Capture the cell that displays the provided text and extract its [x, y] central coordinate. 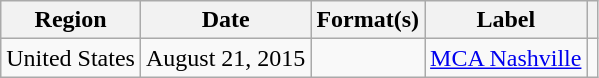
Region [71, 20]
MCA Nashville [506, 58]
Format(s) [368, 20]
August 21, 2015 [225, 58]
United States [71, 58]
Date [225, 20]
Label [506, 20]
